Output the [x, y] coordinate of the center of the cell containing the given text.  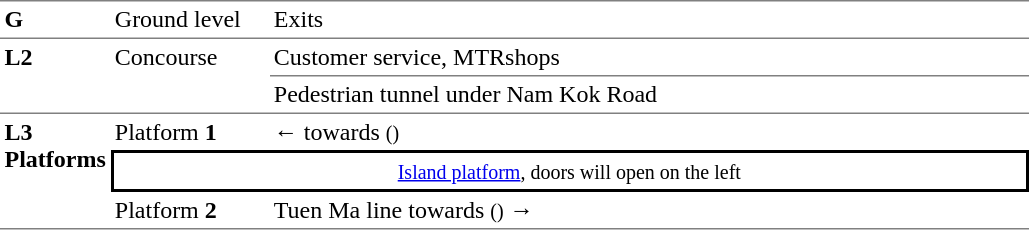
Island platform, doors will open on the left [569, 171]
Pedestrian tunnel under Nam Kok Road [648, 95]
← towards () [648, 132]
L2 [55, 76]
Concourse [190, 76]
L3Platforms [55, 172]
Exits [648, 20]
G [55, 20]
Platform 2 [190, 211]
Ground level [190, 20]
Platform 1 [190, 132]
Customer service, MTRshops [648, 58]
Tuen Ma line towards () → [648, 211]
